Return the [X, Y] coordinate for the center point of the cell that contains the specified text.  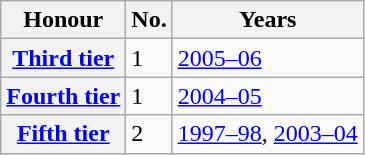
Fifth tier [64, 134]
Fourth tier [64, 96]
1997–98, 2003–04 [268, 134]
Years [268, 20]
No. [149, 20]
Honour [64, 20]
2005–06 [268, 58]
2004–05 [268, 96]
2 [149, 134]
Third tier [64, 58]
